Detect which cell encompasses the target text, then output its (X, Y) center coordinate. 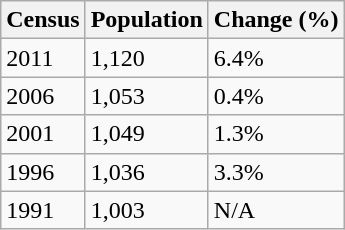
Census (43, 20)
N/A (276, 210)
1,049 (146, 134)
2011 (43, 58)
1,036 (146, 172)
0.4% (276, 96)
1,003 (146, 210)
Population (146, 20)
3.3% (276, 172)
1,053 (146, 96)
2006 (43, 96)
1991 (43, 210)
2001 (43, 134)
1996 (43, 172)
1,120 (146, 58)
Change (%) (276, 20)
1.3% (276, 134)
6.4% (276, 58)
